Return the (X, Y) coordinate for the center point of the cell that contains the specified text.  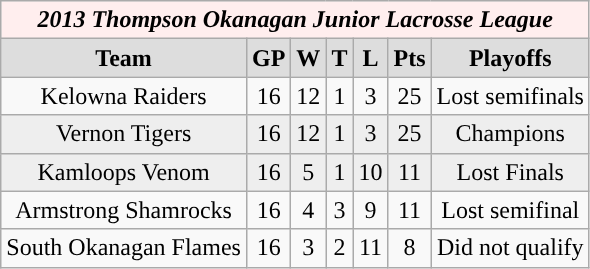
Did not qualify (510, 248)
L (370, 58)
T (340, 58)
Kelowna Raiders (124, 96)
Champions (510, 134)
Armstrong Shamrocks (124, 210)
2 (340, 248)
Lost semifinal (510, 210)
Team (124, 58)
10 (370, 172)
5 (308, 172)
Playoffs (510, 58)
GP (268, 58)
Kamloops Venom (124, 172)
Lost semifinals (510, 96)
W (308, 58)
4 (308, 210)
9 (370, 210)
8 (410, 248)
Pts (410, 58)
South Okanagan Flames (124, 248)
2013 Thompson Okanagan Junior Lacrosse League (296, 20)
Vernon Tigers (124, 134)
Lost Finals (510, 172)
